Determine the [x, y] coordinate at the center of the cell enclosing the given text.  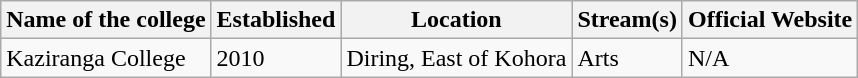
Location [456, 20]
Stream(s) [628, 20]
N/A [770, 58]
Arts [628, 58]
2010 [276, 58]
Established [276, 20]
Kaziranga College [106, 58]
Official Website [770, 20]
Name of the college [106, 20]
Diring, East of Kohora [456, 58]
